Identify which cell holds the provided text, then report its (x, y) central coordinate. 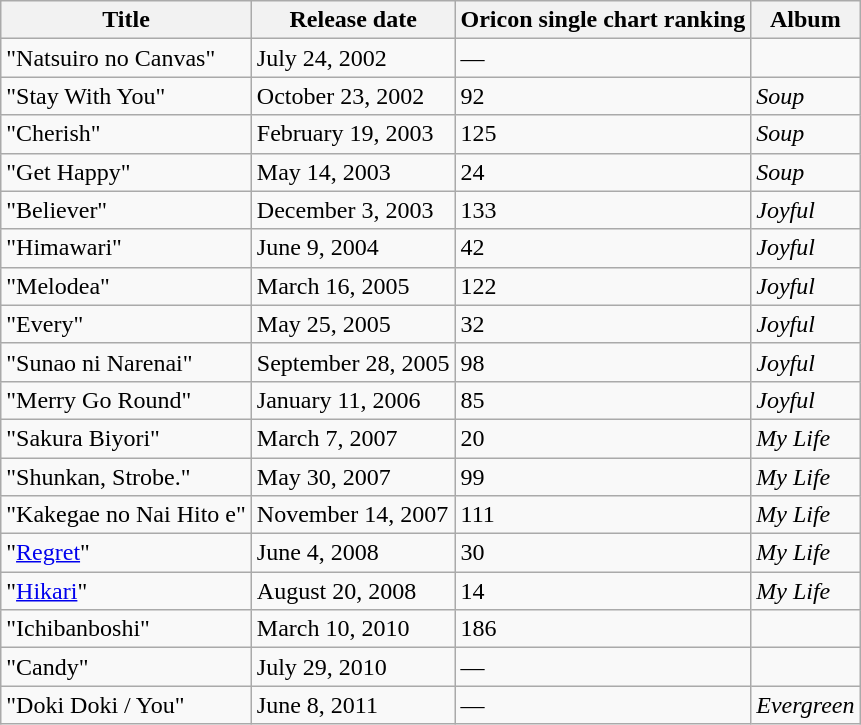
92 (603, 96)
20 (603, 438)
"Doki Doki / You" (126, 705)
"Sunao ni Narenai" (126, 362)
January 11, 2006 (353, 400)
Release date (353, 20)
"Get Happy" (126, 172)
June 9, 2004 (353, 248)
March 16, 2005 (353, 286)
"Merry Go Round" (126, 400)
14 (603, 591)
42 (603, 248)
Title (126, 20)
July 29, 2010 (353, 667)
"Every" (126, 324)
"Candy" (126, 667)
August 20, 2008 (353, 591)
133 (603, 210)
October 23, 2002 (353, 96)
May 14, 2003 (353, 172)
99 (603, 477)
"Shunkan, Strobe." (126, 477)
June 4, 2008 (353, 553)
122 (603, 286)
85 (603, 400)
"Cherish" (126, 134)
98 (603, 362)
30 (603, 553)
"Hikari" (126, 591)
186 (603, 629)
"Regret" (126, 553)
32 (603, 324)
"Believer" (126, 210)
March 10, 2010 (353, 629)
March 7, 2007 (353, 438)
Evergreen (806, 705)
125 (603, 134)
"Stay With You" (126, 96)
May 25, 2005 (353, 324)
"Kakegae no Nai Hito e" (126, 515)
May 30, 2007 (353, 477)
"Ichibanboshi" (126, 629)
111 (603, 515)
November 14, 2007 (353, 515)
"Natsuiro no Canvas" (126, 58)
September 28, 2005 (353, 362)
July 24, 2002 (353, 58)
Oricon single chart ranking (603, 20)
February 19, 2003 (353, 134)
December 3, 2003 (353, 210)
24 (603, 172)
Album (806, 20)
June 8, 2011 (353, 705)
"Sakura Biyori" (126, 438)
"Melodea" (126, 286)
"Himawari" (126, 248)
